For the text-containing cell, return its midpoint in (x, y) coordinate format. 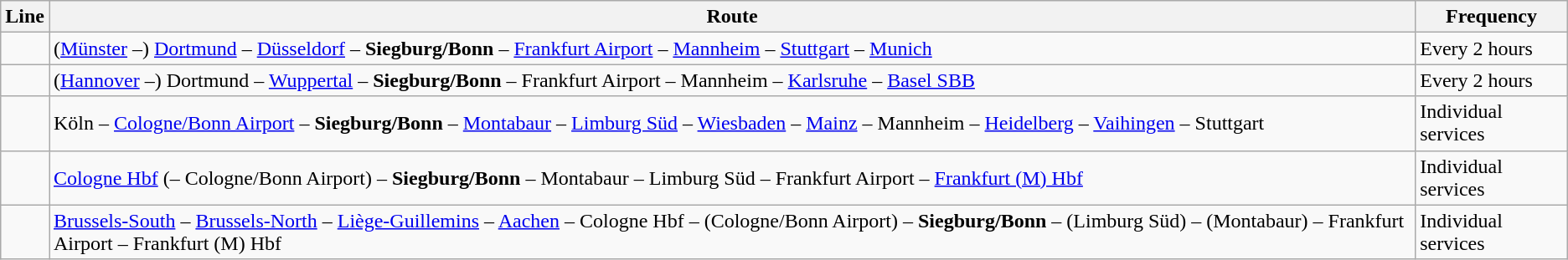
Cologne Hbf (– Cologne/Bonn Airport) – Siegburg/Bonn – Montabaur – Limburg Süd – Frankfurt Airport – Frankfurt (M) Hbf (732, 177)
Frequency (1492, 17)
Route (732, 17)
(Hannover –) Dortmund – Wuppertal – Siegburg/Bonn – Frankfurt Airport – Mannheim – Karlsruhe – Basel SBB (732, 80)
Köln – Cologne/Bonn Airport – Siegburg/Bonn – Montabaur – Limburg Süd – Wiesbaden – Mainz – Mannheim – Heidelberg – Vaihingen – Stuttgart (732, 124)
Line (25, 17)
(Münster –) Dortmund – Düsseldorf – Siegburg/Bonn – Frankfurt Airport – Mannheim – Stuttgart – Munich (732, 48)
